Determine the (X, Y) coordinate at the center of the cell enclosing the given text.  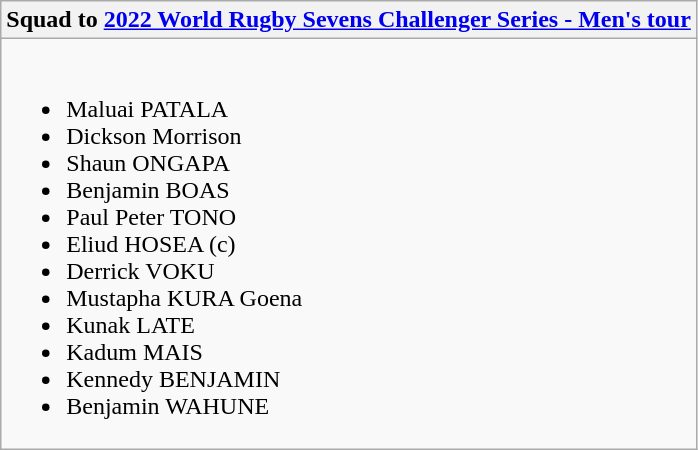
Squad to 2022 World Rugby Sevens Challenger Series - Men's tour (349, 20)
